For the text-containing cell, return its midpoint in (x, y) coordinate format. 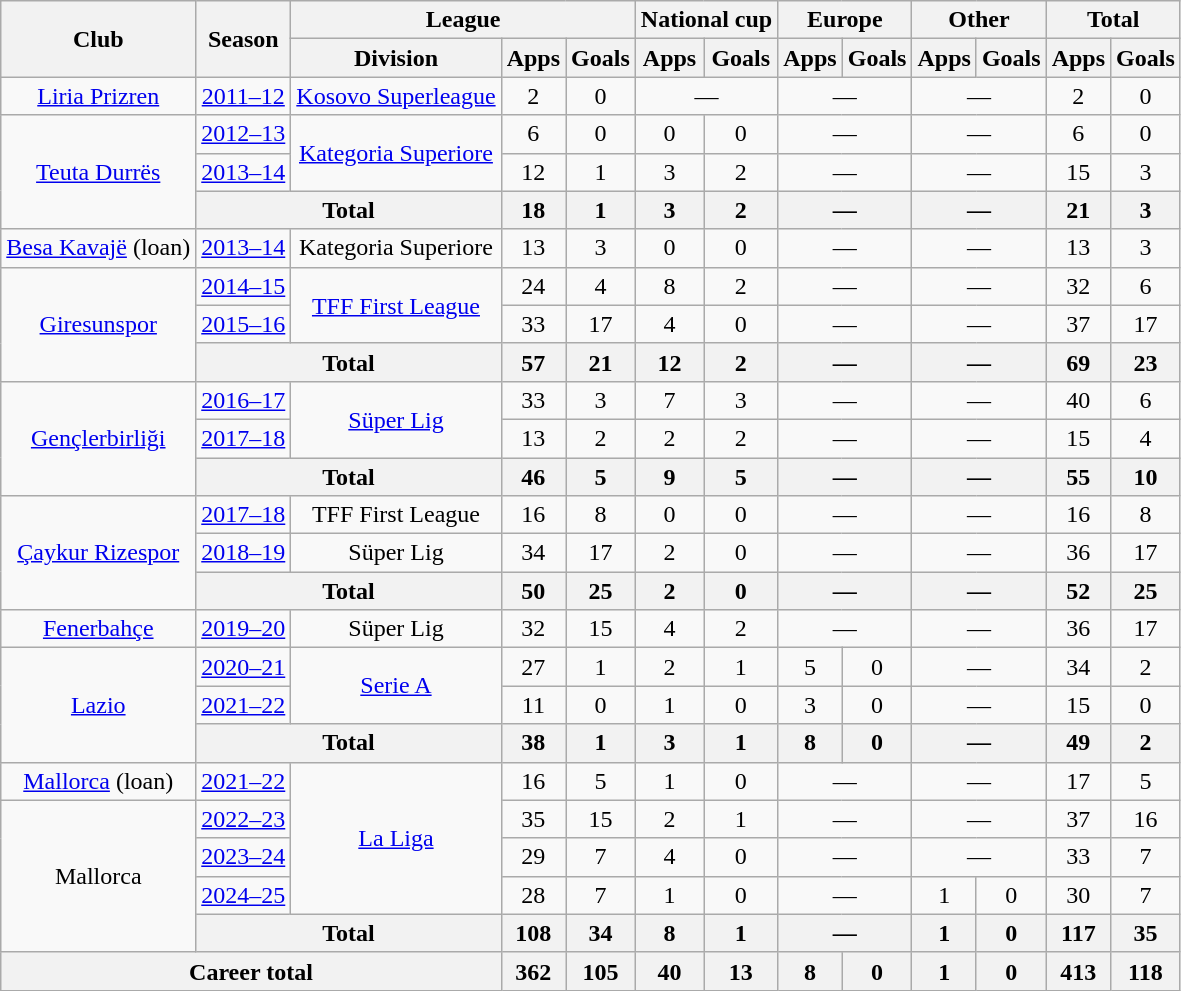
2011–12 (244, 96)
24 (533, 286)
2018–19 (244, 553)
2015–16 (244, 324)
57 (533, 362)
413 (1078, 971)
69 (1078, 362)
Europe (845, 20)
Division (396, 58)
Other (979, 20)
2012–13 (244, 134)
49 (1078, 743)
11 (533, 705)
2022–23 (244, 819)
30 (1078, 895)
118 (1146, 971)
10 (1146, 477)
50 (533, 591)
2023–24 (244, 857)
Gençlerbirliği (98, 438)
Season (244, 39)
29 (533, 857)
2014–15 (244, 286)
Giresunspor (98, 324)
38 (533, 743)
National cup (706, 20)
Teuta Durrës (98, 172)
55 (1078, 477)
117 (1078, 933)
27 (533, 667)
La Liga (396, 838)
Lazio (98, 705)
9 (669, 477)
362 (533, 971)
Career total (251, 971)
Fenerbahçe (98, 629)
Club (98, 39)
23 (1146, 362)
2020–21 (244, 667)
Mallorca (loan) (98, 781)
2019–20 (244, 629)
League (464, 20)
105 (601, 971)
52 (1078, 591)
Mallorca (98, 876)
Besa Kavajë (loan) (98, 248)
2024–25 (244, 895)
2016–17 (244, 400)
46 (533, 477)
108 (533, 933)
28 (533, 895)
Serie A (396, 686)
Çaykur Rizespor (98, 553)
18 (533, 210)
Kosovo Superleague (396, 96)
Liria Prizren (98, 96)
